Provide the (x, y) coordinate of the cell's center where the given text is located.  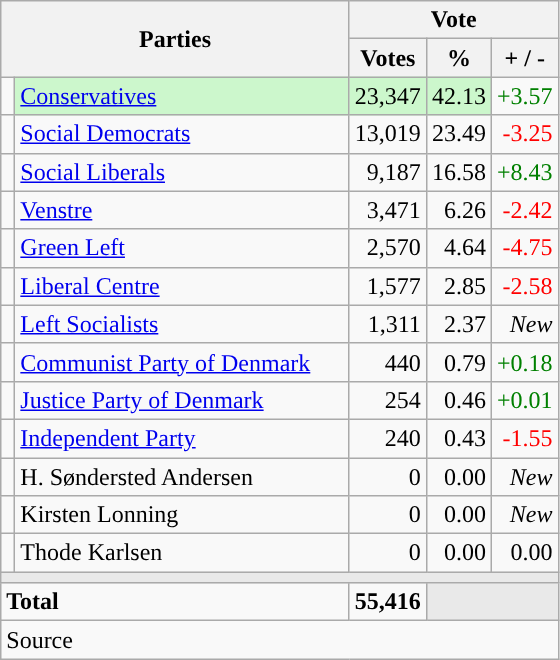
0.79 (458, 362)
240 (388, 438)
2.37 (458, 324)
-3.25 (524, 134)
-2.42 (524, 210)
+ / - (524, 58)
254 (388, 400)
Total (176, 602)
2.85 (458, 286)
55,416 (388, 602)
% (458, 58)
23.49 (458, 134)
Conservatives (182, 96)
+0.18 (524, 362)
Votes (388, 58)
3,471 (388, 210)
0.46 (458, 400)
16.58 (458, 172)
Liberal Centre (182, 286)
Communist Party of Denmark (182, 362)
440 (388, 362)
2,570 (388, 248)
Venstre (182, 210)
H. Søndersted Andersen (182, 477)
Left Socialists (182, 324)
+8.43 (524, 172)
-2.58 (524, 286)
Vote (454, 20)
-1.55 (524, 438)
0.43 (458, 438)
-4.75 (524, 248)
Independent Party (182, 438)
Thode Karlsen (182, 553)
1,311 (388, 324)
Source (280, 640)
+0.01 (524, 400)
6.26 (458, 210)
Parties (176, 39)
Social Liberals (182, 172)
42.13 (458, 96)
23,347 (388, 96)
13,019 (388, 134)
9,187 (388, 172)
Kirsten Lonning (182, 515)
1,577 (388, 286)
Social Democrats (182, 134)
+3.57 (524, 96)
Justice Party of Denmark (182, 400)
4.64 (458, 248)
Green Left (182, 248)
